Search for the cell housing the specified text and yield its [X, Y] center coordinate. 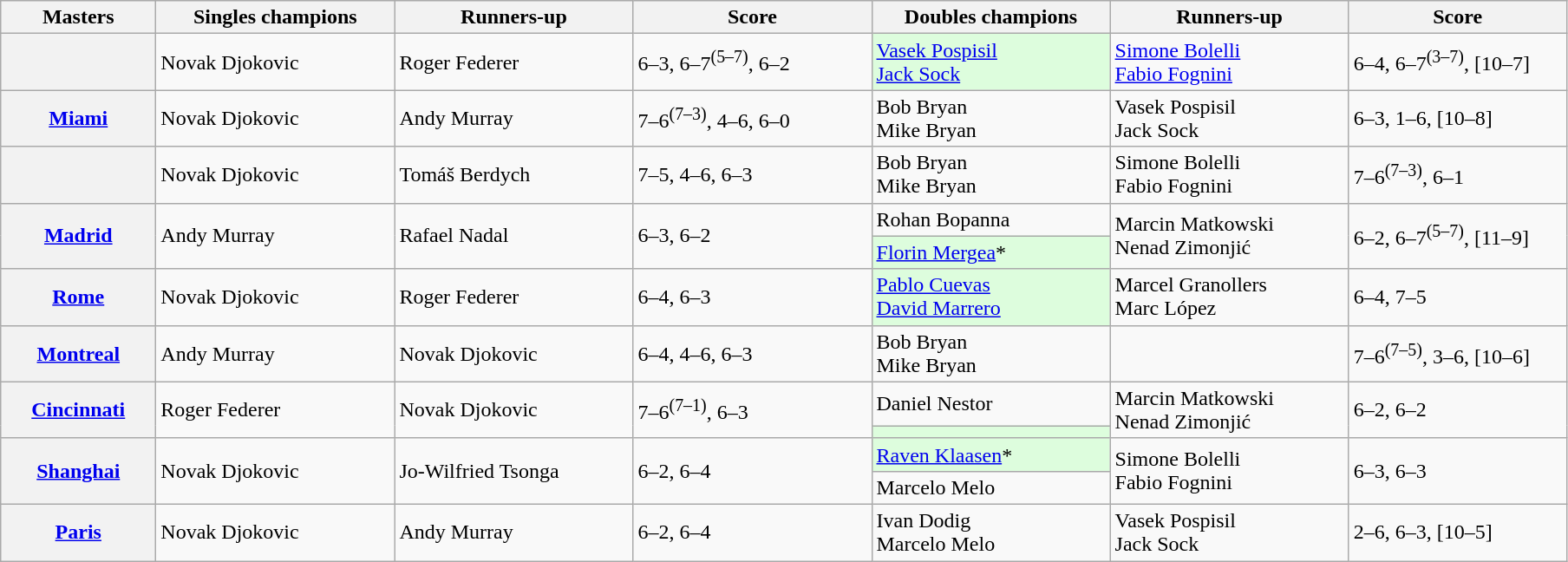
Rafael Nadal [513, 236]
Rome [78, 297]
Miami [78, 118]
7–6(7–3), 6–1 [1457, 175]
6–2, 6–2 [1457, 409]
7–6(7–3), 4–6, 6–0 [753, 118]
6–4, 4–6, 6–3 [753, 354]
Singles champions [276, 17]
Masters [78, 17]
Shanghai [78, 471]
Pablo Cuevas David Marrero [990, 297]
6–2, 6–7(5–7), [11–9] [1457, 236]
Raven Klaasen* [990, 454]
Ivan Dodig Marcelo Melo [990, 533]
6–4, 6–7(3–7), [10–7] [1457, 62]
Jo-Wilfried Tsonga [513, 471]
7–6(7–5), 3–6, [10–6] [1457, 354]
7–6(7–1), 6–3 [753, 409]
Doubles champions [990, 17]
Daniel Nestor [990, 403]
6–3, 1–6, [10–8] [1457, 118]
Paris [78, 533]
Marcel Granollers Marc López [1230, 297]
Tomáš Berdych [513, 175]
6–4, 7–5 [1457, 297]
Montreal [78, 354]
7–5, 4–6, 6–3 [753, 175]
Marcelo Melo [990, 487]
Cincinnati [78, 409]
Rohan Bopanna [990, 219]
6–3, 6–7(5–7), 6–2 [753, 62]
6–3, 6–3 [1457, 471]
Madrid [78, 236]
Florin Mergea* [990, 252]
6–4, 6–3 [753, 297]
2–6, 6–3, [10–5] [1457, 533]
6–3, 6–2 [753, 236]
